Search for the cell housing the specified text and yield its [X, Y] center coordinate. 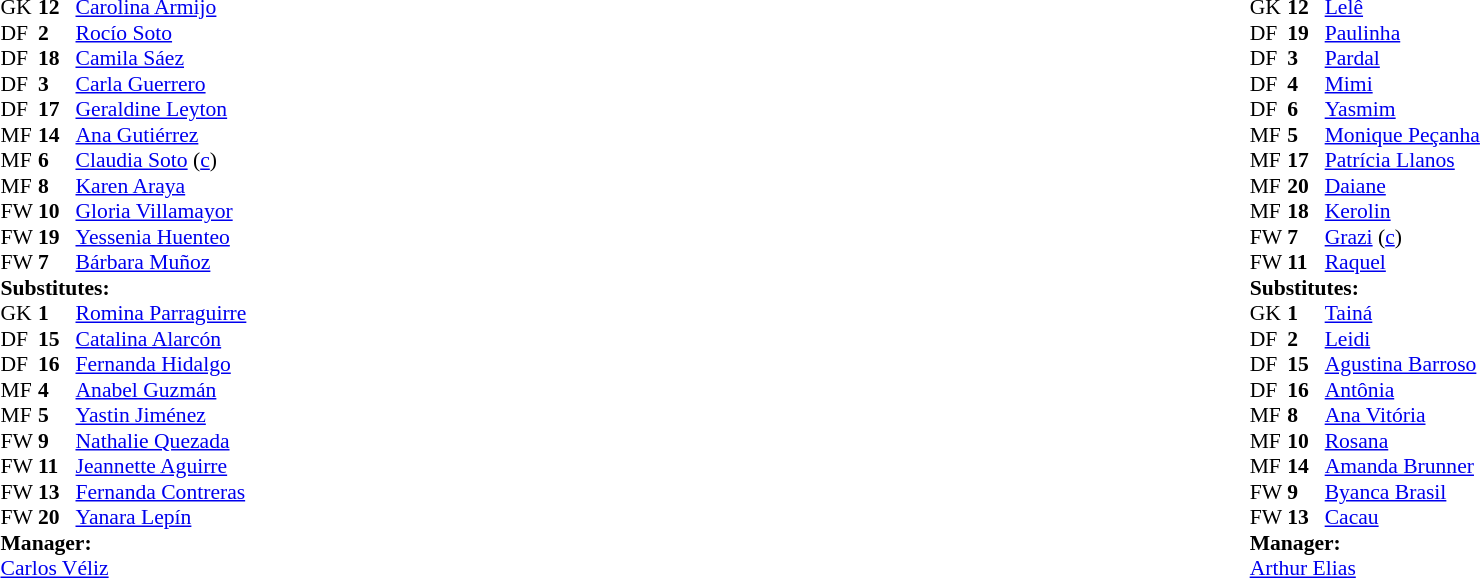
Fernanda Hidalgo [162, 365]
Anabel Guzmán [162, 390]
Carla Guerrero [162, 84]
Pardal [1402, 59]
Leidi [1402, 339]
Agustina Barroso [1402, 365]
Yanara Lepín [162, 517]
Tainá [1402, 313]
Yasmim [1402, 109]
Monique Peçanha [1402, 135]
Fernanda Contreras [162, 492]
Byanca Brasil [1402, 492]
Daiane [1402, 186]
Nathalie Quezada [162, 441]
Geraldine Leyton [162, 109]
Claudia Soto (c) [162, 161]
Rocío Soto [162, 33]
Gloria Villamayor [162, 211]
Jeannette Aguirre [162, 467]
Catalina Alarcón [162, 339]
Camila Sáez [162, 59]
Karen Araya [162, 186]
Patrícia Llanos [1402, 161]
Kerolin [1402, 211]
Grazi (c) [1402, 237]
Ana Vitória [1402, 415]
Antônia [1402, 390]
Rosana [1402, 441]
Amanda Brunner [1402, 467]
Paulinha [1402, 33]
Yastin Jiménez [162, 415]
Ana Gutiérrez [162, 135]
Mimi [1402, 84]
Cacau [1402, 517]
Raquel [1402, 263]
Yessenia Huenteo [162, 237]
Bárbara Muñoz [162, 263]
Romina Parraguirre [162, 313]
